Provide the (x, y) coordinate of the cell's center where the given text is located.  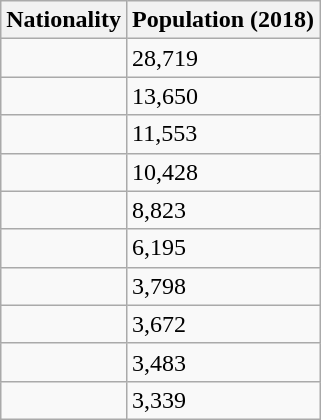
11,553 (222, 134)
28,719 (222, 58)
13,650 (222, 96)
3,672 (222, 324)
10,428 (222, 172)
Population (2018) (222, 20)
6,195 (222, 248)
8,823 (222, 210)
3,339 (222, 400)
3,798 (222, 286)
3,483 (222, 362)
Nationality (64, 20)
